For the text-containing cell, return its midpoint in (X, Y) coordinate format. 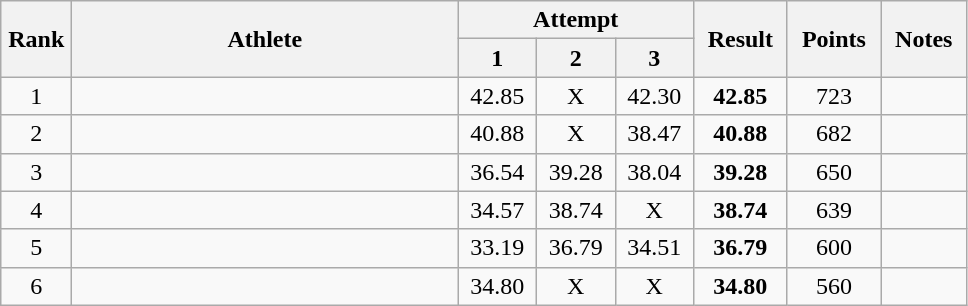
Rank (36, 39)
Attempt (576, 20)
Result (741, 39)
36.54 (498, 172)
600 (834, 248)
34.57 (498, 210)
5 (36, 248)
639 (834, 210)
6 (36, 286)
42.30 (654, 96)
723 (834, 96)
Notes (924, 39)
38.47 (654, 134)
38.04 (654, 172)
4 (36, 210)
682 (834, 134)
Athlete (265, 39)
560 (834, 286)
33.19 (498, 248)
650 (834, 172)
Points (834, 39)
34.51 (654, 248)
